Search for the cell housing the specified text and yield its [X, Y] center coordinate. 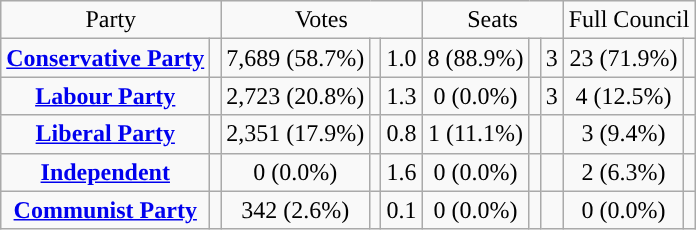
Full Council [629, 20]
Votes [322, 20]
2,723 (20.8%) [296, 96]
Seats [492, 20]
0.8 [402, 134]
7,689 (58.7%) [296, 58]
2,351 (17.9%) [296, 134]
342 (2.6%) [296, 210]
1.3 [402, 96]
8 (88.9%) [476, 58]
23 (71.9%) [624, 58]
1.0 [402, 58]
Liberal Party [106, 134]
2 (6.3%) [624, 172]
4 (12.5%) [624, 96]
0.1 [402, 210]
Party [111, 20]
1.6 [402, 172]
Independent [106, 172]
Labour Party [106, 96]
Communist Party [106, 210]
Conservative Party [106, 58]
1 (11.1%) [476, 134]
3 (9.4%) [624, 134]
